Extract the (x, y) coordinate from the center of the cell holding the provided text.  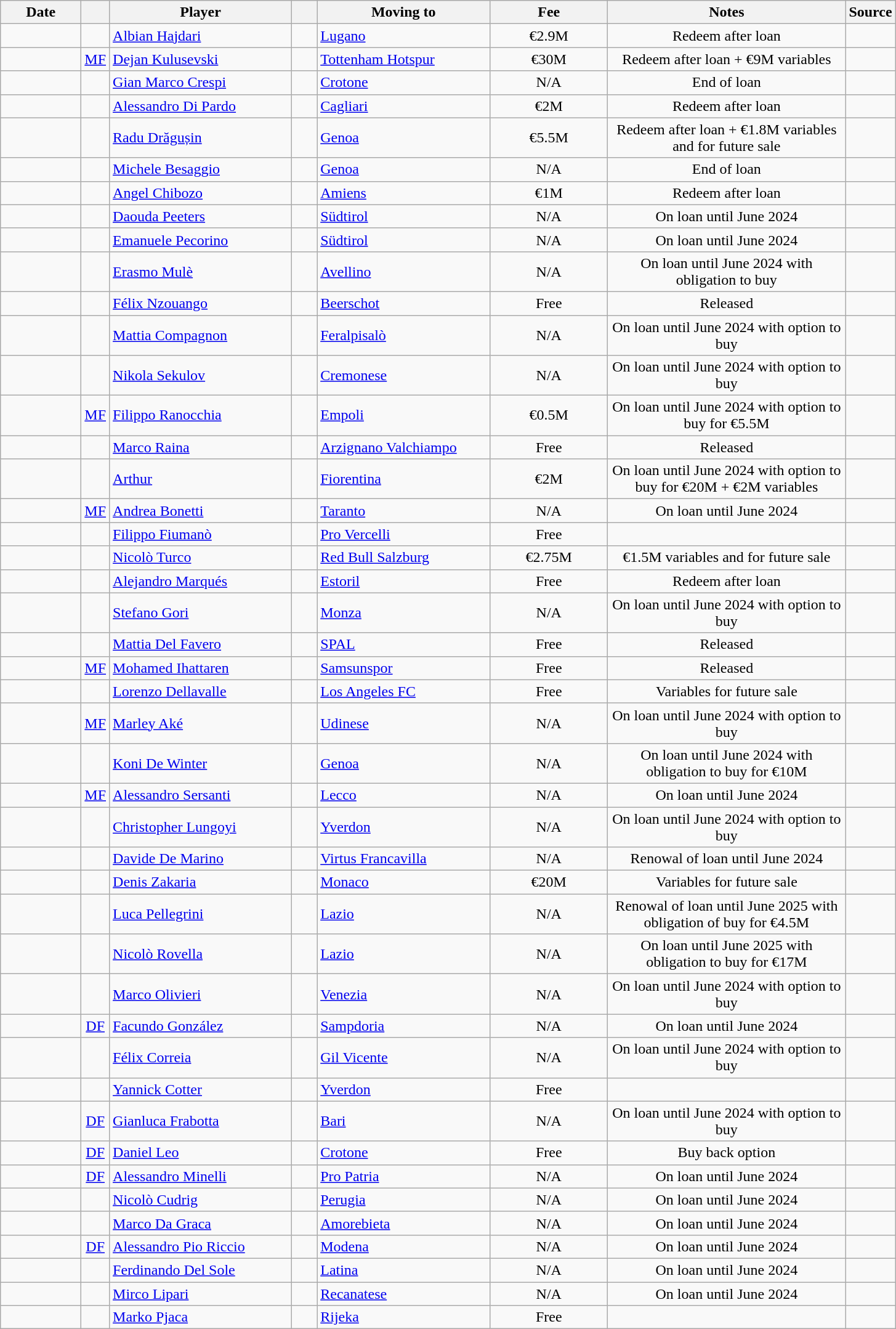
Date (41, 12)
Daouda Peeters (201, 216)
Angel Chibozo (201, 193)
Davide De Marino (201, 859)
€1M (549, 193)
Lorenzo Dellavalle (201, 691)
Estoril (404, 581)
On loan until June 2024 with obligation to buy (727, 271)
Arzignano Valchiampo (404, 447)
Mattia Del Favero (201, 644)
Nicolò Turco (201, 558)
Facundo González (201, 1026)
Marco Olivieri (201, 994)
Tottenham Hotspur (404, 59)
Gianluca Frabotta (201, 1121)
Redeem after loan + €9M variables (727, 59)
Pro Patria (404, 1176)
Dejan Kulusevski (201, 59)
Denis Zakaria (201, 882)
€30M (549, 59)
Alessandro Di Pardo (201, 106)
Andrea Bonetti (201, 511)
Yannick Cotter (201, 1089)
Stefano Gori (201, 612)
Marco Raina (201, 447)
Filippo Fiumanò (201, 534)
Venezia (404, 994)
Félix Nzouango (201, 303)
Marley Aké (201, 723)
Cremonese (404, 376)
On loan until June 2025 with obligation to buy for €17M (727, 954)
€2.75M (549, 558)
Filippo Ranocchia (201, 415)
Mirco Lipari (201, 1293)
€5.5M (549, 138)
Emanuele Pecorino (201, 240)
€1.5M variables and for future sale (727, 558)
Nicolò Rovella (201, 954)
Renowal of loan until June 2025 with obligation of buy for €4.5M (727, 914)
Monza (404, 612)
Pro Vercelli (404, 534)
Alessandro Sersanti (201, 795)
Félix Correia (201, 1057)
Amorebieta (404, 1223)
Michele Besaggio (201, 169)
Alejandro Marqués (201, 581)
Christopher Lungoyi (201, 827)
Fee (549, 12)
Daniel Leo (201, 1153)
Alessandro Pio Riccio (201, 1246)
Arthur (201, 479)
Rijeka (404, 1317)
Latina (404, 1270)
Buy back option (727, 1153)
Marko Pjaca (201, 1317)
On loan until June 2024 with obligation to buy for €10M (727, 763)
Empoli (404, 415)
Notes (727, 12)
Samsunspor (404, 668)
Sampdoria (404, 1026)
Udinese (404, 723)
Redeem after loan + €1.8M variables and for future sale (727, 138)
Cagliari (404, 106)
€2.9M (549, 36)
Lugano (404, 36)
Gian Marco Crespi (201, 83)
Beerschot (404, 303)
Taranto (404, 511)
€0.5M (549, 415)
Mohamed Ihattaren (201, 668)
Player (201, 12)
Gil Vicente (404, 1057)
SPAL (404, 644)
Nicolò Cudrig (201, 1200)
Feralpisalò (404, 335)
Fiorentina (404, 479)
Mattia Compagnon (201, 335)
€20M (549, 882)
Monaco (404, 882)
Luca Pellegrini (201, 914)
Bari (404, 1121)
Virtus Francavilla (404, 859)
Marco Da Graca (201, 1223)
Recanatese (404, 1293)
Los Angeles FC (404, 691)
Perugia (404, 1200)
Modena (404, 1246)
Avellino (404, 271)
On loan until June 2024 with option to buy for €5.5M (727, 415)
Amiens (404, 193)
Koni De Winter (201, 763)
On loan until June 2024 with option to buy for €20M + €2M variables (727, 479)
Source (871, 12)
Lecco (404, 795)
Red Bull Salzburg (404, 558)
Albian Hajdari (201, 36)
Ferdinando Del Sole (201, 1270)
Erasmo Mulè (201, 271)
Renowal of loan until June 2024 (727, 859)
Radu Drăgușin (201, 138)
Alessandro Minelli (201, 1176)
Moving to (404, 12)
Nikola Sekulov (201, 376)
